For the text-containing cell, return its midpoint in [X, Y] coordinate format. 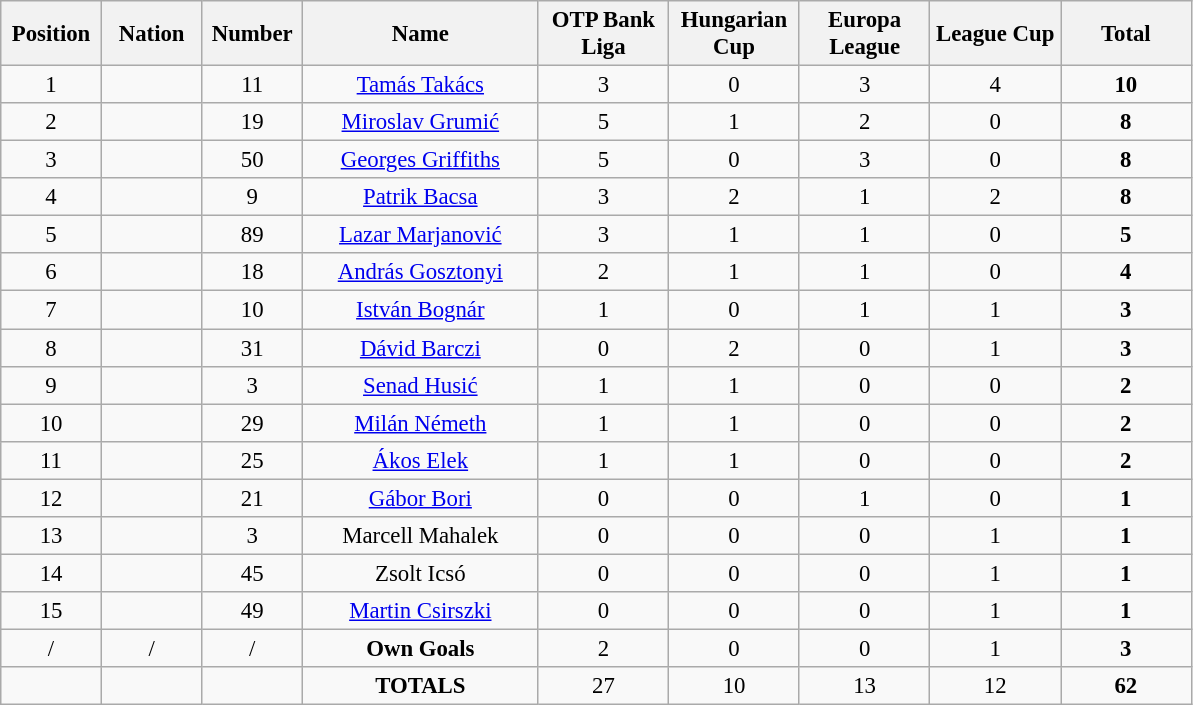
TOTALS [421, 686]
Own Goals [421, 648]
Name [421, 34]
League Cup [996, 34]
Hungarian Cup [734, 34]
Total [1126, 34]
Dávid Barczi [421, 348]
Zsolt Icsó [421, 573]
50 [252, 160]
Position [52, 34]
Europa League [864, 34]
14 [52, 573]
29 [252, 423]
49 [252, 611]
Milán Németh [421, 423]
15 [52, 611]
25 [252, 460]
István Bognár [421, 310]
21 [252, 498]
Marcell Mahalek [421, 536]
Martin Csirszki [421, 611]
7 [52, 310]
Tamás Takács [421, 85]
Nation [152, 34]
Lazar Marjanović [421, 235]
45 [252, 573]
OTP Bank Liga [604, 34]
62 [1126, 686]
19 [252, 122]
Gábor Bori [421, 498]
Number [252, 34]
Patrik Bacsa [421, 197]
Georges Griffiths [421, 160]
89 [252, 235]
18 [252, 273]
Miroslav Grumić [421, 122]
27 [604, 686]
Senad Husić [421, 385]
András Gosztonyi [421, 273]
Ákos Elek [421, 460]
31 [252, 348]
6 [52, 273]
